Provide the (x, y) coordinate of the cell's center where the given text is located.  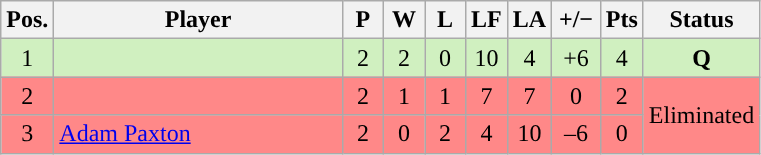
3 (28, 134)
Q (701, 58)
L (444, 20)
LF (487, 20)
+6 (576, 58)
–6 (576, 134)
Player (198, 20)
P (362, 20)
Pts (622, 20)
+/− (576, 20)
Pos. (28, 20)
Eliminated (701, 115)
Status (701, 20)
Adam Paxton (198, 134)
LA (529, 20)
W (404, 20)
